Detect which cell encompasses the target text, then output its [X, Y] center coordinate. 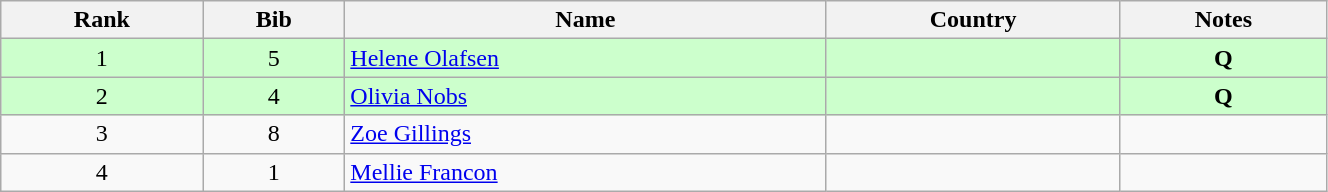
Notes [1223, 20]
Olivia Nobs [586, 96]
2 [102, 96]
Country [973, 20]
Bib [274, 20]
3 [102, 134]
Rank [102, 20]
Mellie Francon [586, 172]
Name [586, 20]
8 [274, 134]
Helene Olafsen [586, 58]
Zoe Gillings [586, 134]
5 [274, 58]
